Determine the (X, Y) coordinate at the center of the cell enclosing the given text.  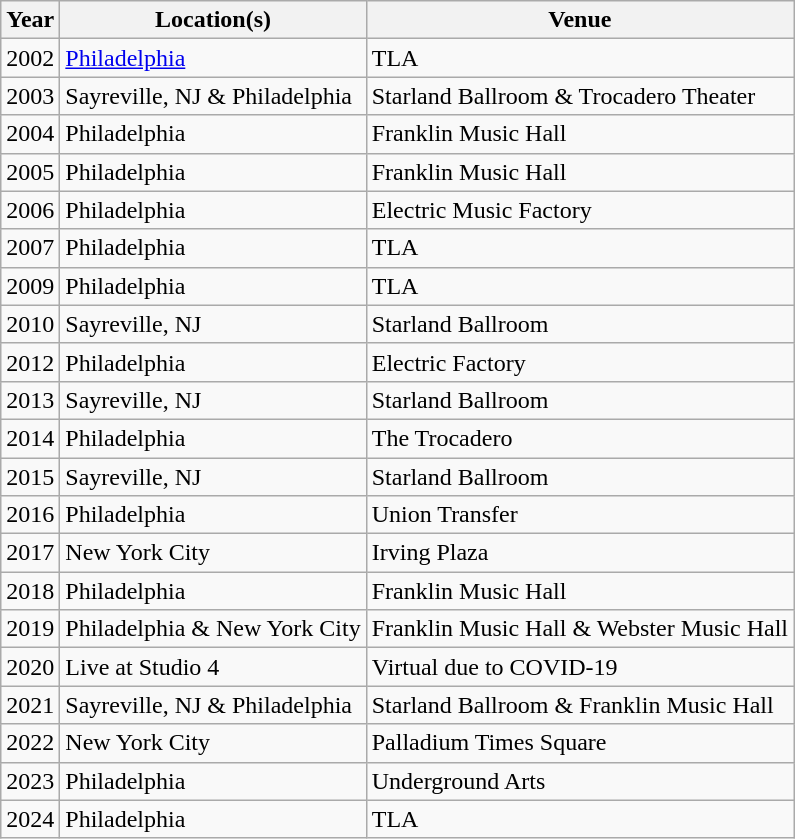
2020 (30, 667)
Venue (580, 20)
2016 (30, 515)
2006 (30, 210)
2007 (30, 248)
2010 (30, 324)
2014 (30, 438)
Starland Ballroom & Franklin Music Hall (580, 705)
Starland Ballroom & Trocadero Theater (580, 96)
2015 (30, 477)
Palladium Times Square (580, 743)
Year (30, 20)
Irving Plaza (580, 553)
2022 (30, 743)
2002 (30, 58)
Union Transfer (580, 515)
2017 (30, 553)
Underground Arts (580, 781)
Virtual due to COVID-19 (580, 667)
The Trocadero (580, 438)
Philadelphia & New York City (213, 629)
2023 (30, 781)
2009 (30, 286)
2013 (30, 400)
2012 (30, 362)
Franklin Music Hall & Webster Music Hall (580, 629)
2018 (30, 591)
Location(s) (213, 20)
2003 (30, 96)
Live at Studio 4 (213, 667)
2019 (30, 629)
2005 (30, 172)
Electric Factory (580, 362)
Electric Music Factory (580, 210)
2021 (30, 705)
2024 (30, 819)
2004 (30, 134)
